For the text-containing cell, return its midpoint in [x, y] coordinate format. 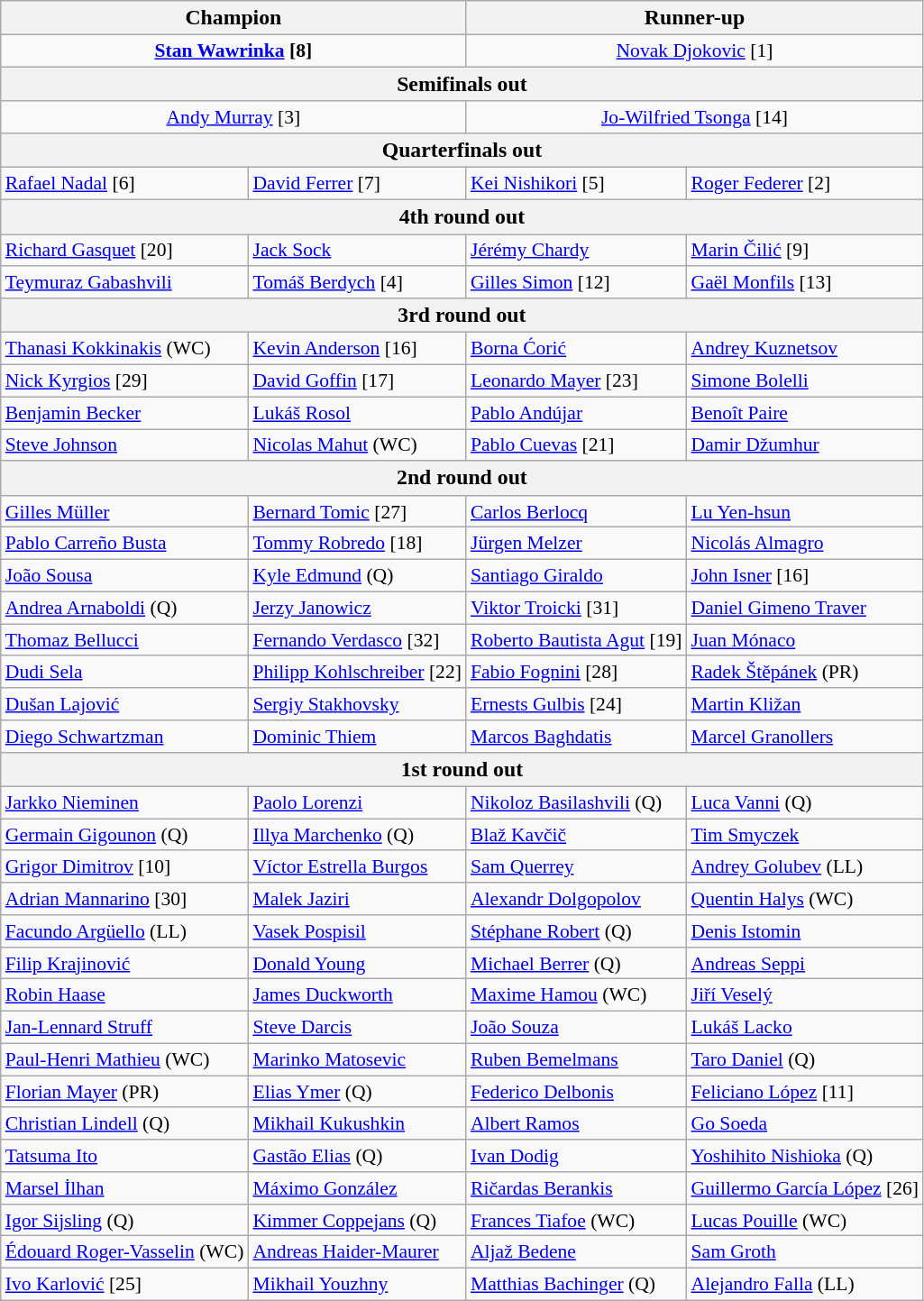
Denis Istomin [805, 931]
Jerzy Janowicz [357, 608]
Champion [233, 18]
Thomaz Bellucci [124, 640]
John Isner [16] [805, 576]
Philipp Kohlschreiber [22] [357, 673]
Alejandro Falla (LL) [805, 1285]
Filip Krajinović [124, 964]
Vasek Pospisil [357, 931]
4th round out [462, 217]
Grigor Dimitrov [10] [124, 867]
Roberto Bautista Agut [19] [577, 640]
Steve Johnson [124, 445]
Steve Darcis [357, 1028]
Santiago Giraldo [577, 576]
Andrea Arnaboldi (Q) [124, 608]
Marin Čilić [9] [805, 251]
Gilles Simon [12] [577, 283]
Quentin Halys (WC) [805, 899]
Christian Lindell (Q) [124, 1124]
Damir Džumhur [805, 445]
Martin Kližan [805, 704]
Robin Haase [124, 995]
Jürgen Melzer [577, 544]
Novak Djokovic [1] [694, 51]
Dominic Thiem [357, 737]
Michael Berrer (Q) [577, 964]
Sergiy Stakhovsky [357, 704]
Kimmer Coppejans (Q) [357, 1221]
Rafael Nadal [6] [124, 184]
Gilles Müller [124, 512]
Nikoloz Basilashvili (Q) [577, 803]
Kevin Anderson [16] [357, 349]
David Goffin [17] [357, 381]
Thanasi Kokkinakis (WC) [124, 349]
Richard Gasquet [20] [124, 251]
2nd round out [462, 479]
Benoît Paire [805, 413]
Malek Jaziri [357, 899]
Diego Schwartzman [124, 737]
Gaël Monfils [13] [805, 283]
Viktor Troicki [31] [577, 608]
Ivo Karlović [25] [124, 1285]
Daniel Gimeno Traver [805, 608]
Taro Daniel (Q) [805, 1060]
Jack Sock [357, 251]
Lucas Pouille (WC) [805, 1221]
Jo-Wilfried Tsonga [14] [694, 118]
Ruben Bemelmans [577, 1060]
Tommy Robredo [18] [357, 544]
Leonardo Mayer [23] [577, 381]
João Sousa [124, 576]
Pablo Carreño Busta [124, 544]
Stéphane Robert (Q) [577, 931]
Elias Ymer (Q) [357, 1092]
Andreas Haider-Maurer [357, 1252]
João Souza [577, 1028]
Borna Ćorić [577, 349]
Adrian Mannarino [30] [124, 899]
Facundo Argüello (LL) [124, 931]
Teymuraz Gabashvili [124, 283]
Lukáš Rosol [357, 413]
Mikhail Kukushkin [357, 1124]
Juan Mónaco [805, 640]
Stan Wawrinka [8] [233, 51]
Nicolas Mahut (WC) [357, 445]
Tim Smyczek [805, 835]
Quarterfinals out [462, 151]
Tatsuma Ito [124, 1156]
Édouard Roger-Vasselin (WC) [124, 1252]
Paolo Lorenzi [357, 803]
1st round out [462, 770]
Luca Vanni (Q) [805, 803]
Illya Marchenko (Q) [357, 835]
Máximo González [357, 1188]
Benjamin Becker [124, 413]
Fernando Verdasco [32] [357, 640]
3rd round out [462, 316]
Sam Groth [805, 1252]
Andrey Kuznetsov [805, 349]
Matthias Bachinger (Q) [577, 1285]
Germain Gigounon (Q) [124, 835]
Radek Štěpánek (PR) [805, 673]
Alexandr Dolgopolov [577, 899]
Tomáš Berdych [4] [357, 283]
Albert Ramos [577, 1124]
Kei Nishikori [5] [577, 184]
Marinko Matosevic [357, 1060]
Pablo Cuevas [21] [577, 445]
Sam Querrey [577, 867]
Andrey Golubev (LL) [805, 867]
Dudi Sela [124, 673]
Ivan Dodig [577, 1156]
Igor Sijsling (Q) [124, 1221]
Roger Federer [2] [805, 184]
Nick Kyrgios [29] [124, 381]
Florian Mayer (PR) [124, 1092]
Marcos Baghdatis [577, 737]
Lukáš Lacko [805, 1028]
Paul-Henri Mathieu (WC) [124, 1060]
Simone Bolelli [805, 381]
Víctor Estrella Burgos [357, 867]
Andreas Seppi [805, 964]
Ričardas Berankis [577, 1188]
Semifinals out [462, 85]
Carlos Berlocq [577, 512]
Mikhail Youzhny [357, 1285]
Donald Young [357, 964]
Nicolás Almagro [805, 544]
Jérémy Chardy [577, 251]
Aljaž Bedene [577, 1252]
Pablo Andújar [577, 413]
Maxime Hamou (WC) [577, 995]
Jan-Lennard Struff [124, 1028]
Blaž Kavčič [577, 835]
Marcel Granollers [805, 737]
Dušan Lajović [124, 704]
Ernests Gulbis [24] [577, 704]
Andy Murray [3] [233, 118]
David Ferrer [7] [357, 184]
Jiří Veselý [805, 995]
Go Soeda [805, 1124]
Lu Yen-hsun [805, 512]
Fabio Fognini [28] [577, 673]
Frances Tiafoe (WC) [577, 1221]
Yoshihito Nishioka (Q) [805, 1156]
Marsel İlhan [124, 1188]
Runner-up [694, 18]
Guillermo García López [26] [805, 1188]
Federico Delbonis [577, 1092]
Feliciano López [11] [805, 1092]
Jarkko Nieminen [124, 803]
Bernard Tomic [27] [357, 512]
Kyle Edmund (Q) [357, 576]
Gastão Elias (Q) [357, 1156]
James Duckworth [357, 995]
